Find where the given text appears and provide that cell's center as (X, Y) coordinate. 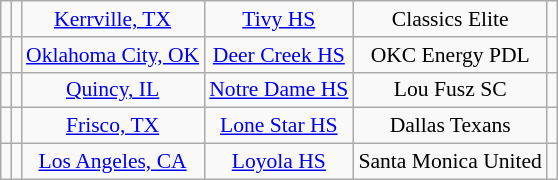
Quincy, IL (112, 90)
Lone Star HS (278, 126)
Notre Dame HS (278, 90)
Loyola HS (278, 162)
Classics Elite (450, 19)
Los Angeles, CA (112, 162)
Tivy HS (278, 19)
Lou Fusz SC (450, 90)
Dallas Texans (450, 126)
OKC Energy PDL (450, 55)
Oklahoma City, OK (112, 55)
Kerrville, TX (112, 19)
Frisco, TX (112, 126)
Santa Monica United (450, 162)
Deer Creek HS (278, 55)
